Find where the given text appears and provide that cell's center as [X, Y] coordinate. 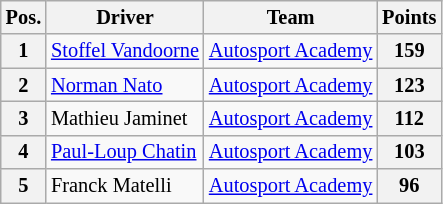
123 [409, 85]
2 [24, 85]
103 [409, 152]
159 [409, 51]
Driver [125, 17]
5 [24, 186]
Pos. [24, 17]
Franck Matelli [125, 186]
96 [409, 186]
Stoffel Vandoorne [125, 51]
Norman Nato [125, 85]
Paul-Loup Chatin [125, 152]
4 [24, 152]
Points [409, 17]
Team [290, 17]
1 [24, 51]
112 [409, 118]
3 [24, 118]
Mathieu Jaminet [125, 118]
